Find where the given text appears and provide that cell's center as [X, Y] coordinate. 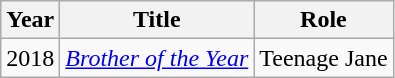
Role [324, 20]
Teenage Jane [324, 58]
Title [157, 20]
Year [30, 20]
2018 [30, 58]
Brother of the Year [157, 58]
